Identify which cell holds the provided text, then report its (X, Y) central coordinate. 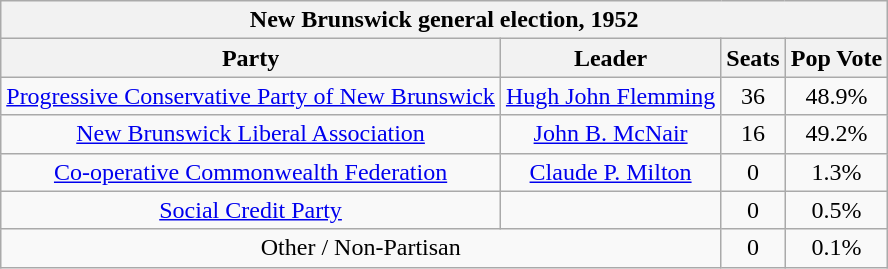
Progressive Conservative Party of New Brunswick (251, 96)
Party (251, 58)
Claude P. Milton (610, 172)
New Brunswick Liberal Association (251, 134)
48.9% (836, 96)
Social Credit Party (251, 210)
36 (753, 96)
John B. McNair (610, 134)
Co-operative Commonwealth Federation (251, 172)
Other / Non-Partisan (361, 248)
Seats (753, 58)
16 (753, 134)
49.2% (836, 134)
Hugh John Flemming (610, 96)
1.3% (836, 172)
Leader (610, 58)
New Brunswick general election, 1952 (444, 20)
0.5% (836, 210)
0.1% (836, 248)
Pop Vote (836, 58)
